Provide the [x, y] coordinate of the cell's center where the given text is located.  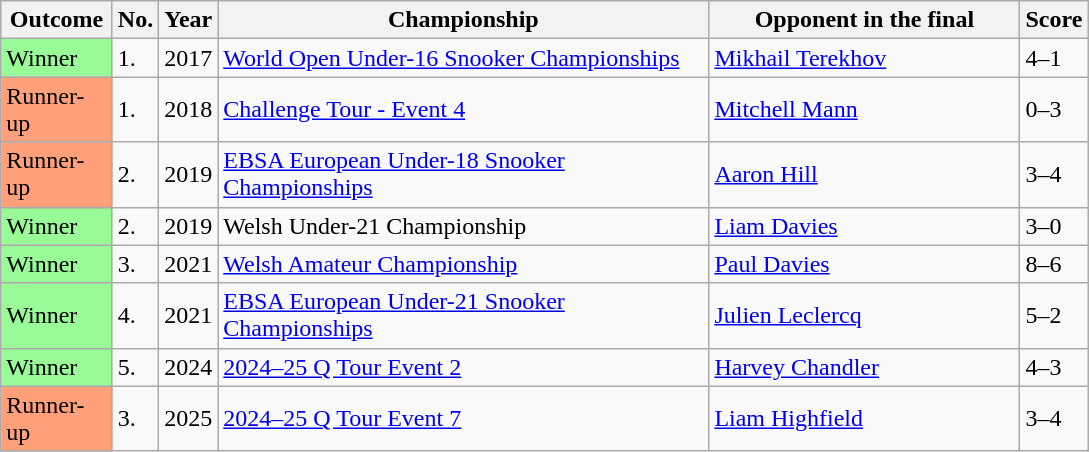
Aaron Hill [864, 174]
2024 [188, 367]
Score [1054, 20]
Year [188, 20]
8–6 [1054, 264]
Mikhail Terekhov [864, 58]
4–3 [1054, 367]
2025 [188, 418]
No. [135, 20]
Challenge Tour - Event 4 [464, 110]
EBSA European Under-18 Snooker Championships [464, 174]
0–3 [1054, 110]
Liam Davies [864, 226]
2024–25 Q Tour Event 7 [464, 418]
4–1 [1054, 58]
4. [135, 316]
3–0 [1054, 226]
Championship [464, 20]
Welsh Under-21 Championship [464, 226]
5–2 [1054, 316]
5. [135, 367]
Opponent in the final [864, 20]
2017 [188, 58]
EBSA European Under-21 Snooker Championships [464, 316]
Mitchell Mann [864, 110]
2018 [188, 110]
2024–25 Q Tour Event 2 [464, 367]
Harvey Chandler [864, 367]
World Open Under-16 Snooker Championships [464, 58]
Outcome [57, 20]
Liam Highfield [864, 418]
Paul Davies [864, 264]
Welsh Amateur Championship [464, 264]
Julien Leclercq [864, 316]
